Locate the cell with the specified text and output its (X, Y) center coordinate. 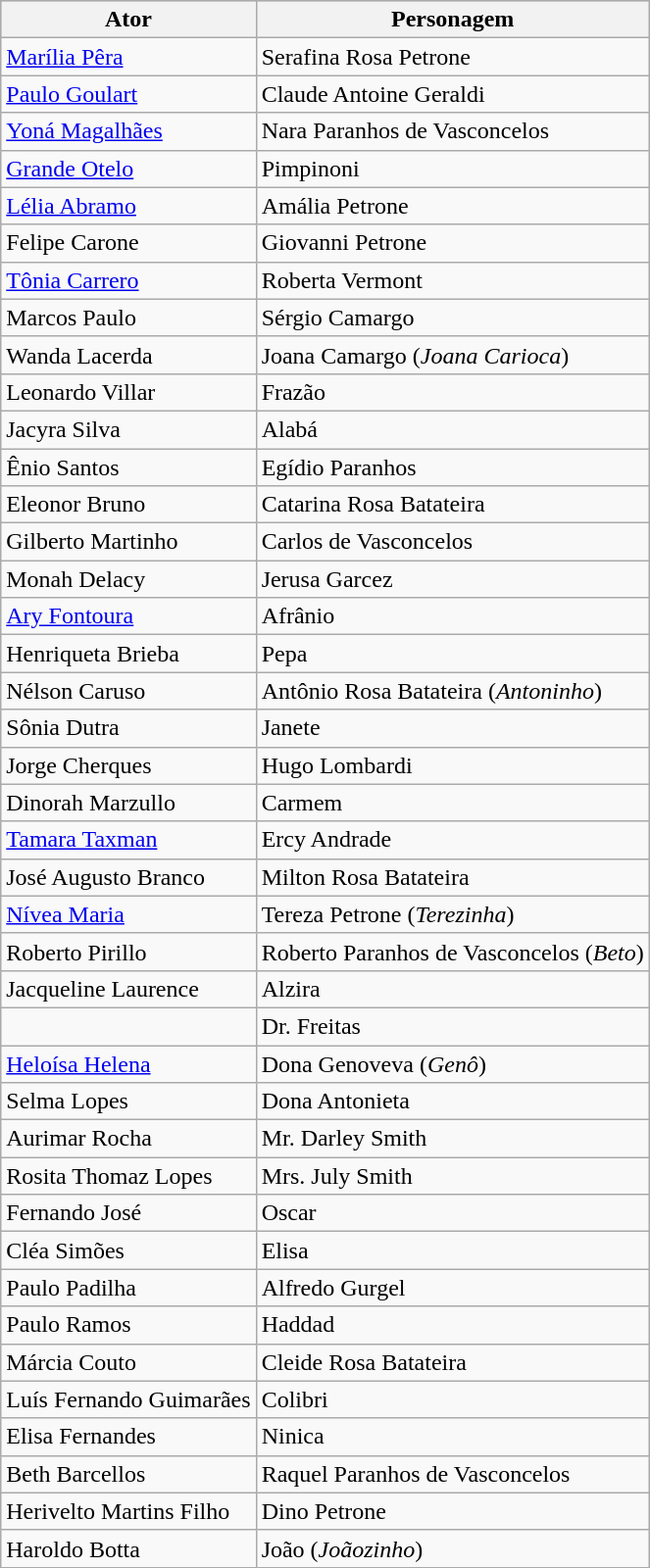
Ator (128, 20)
Claude Antoine Geraldi (453, 94)
Hugo Lombardi (453, 765)
Fernando José (128, 1213)
Pepa (453, 654)
Elisa (453, 1250)
Frazão (453, 392)
Beth Barcellos (128, 1474)
Lélia Abramo (128, 206)
Luís Fernando Guimarães (128, 1399)
Giovanni Petrone (453, 243)
Cleide Rosa Batateira (453, 1362)
Henriqueta Brieba (128, 654)
Sônia Dutra (128, 728)
Felipe Carone (128, 243)
Milton Rosa Batateira (453, 877)
Serafina Rosa Petrone (453, 57)
Nara Paranhos de Vasconcelos (453, 131)
Dr. Freitas (453, 1026)
Rosita Thomaz Lopes (128, 1176)
Oscar (453, 1213)
Dino Petrone (453, 1511)
Elisa Fernandes (128, 1437)
Tônia Carrero (128, 280)
Roberto Pirillo (128, 952)
Ninica (453, 1437)
Amália Petrone (453, 206)
Jacyra Silva (128, 429)
Alfredo Gurgel (453, 1288)
Paulo Goulart (128, 94)
Wanda Lacerda (128, 355)
Egídio Paranhos (453, 467)
Alabá (453, 429)
Jorge Cherques (128, 765)
Carmem (453, 803)
Dona Genoveva (Genô) (453, 1063)
Haroldo Botta (128, 1548)
Dinorah Marzullo (128, 803)
Roberta Vermont (453, 280)
Raquel Paranhos de Vasconcelos (453, 1474)
Leonardo Villar (128, 392)
Mrs. July Smith (453, 1176)
Tamara Taxman (128, 840)
Cléa Simões (128, 1250)
Ercy Andrade (453, 840)
Haddad (453, 1325)
Jerusa Garcez (453, 579)
Colibri (453, 1399)
Personagem (453, 20)
Grande Otelo (128, 169)
Heloísa Helena (128, 1063)
Joana Camargo (Joana Carioca) (453, 355)
Janete (453, 728)
Ênio Santos (128, 467)
Nívea Maria (128, 914)
Paulo Ramos (128, 1325)
Dona Antonieta (453, 1102)
Roberto Paranhos de Vasconcelos (Beto) (453, 952)
Nélson Caruso (128, 691)
Alzira (453, 989)
Ary Fontoura (128, 616)
Mr. Darley Smith (453, 1139)
Aurimar Rocha (128, 1139)
Gilberto Martinho (128, 542)
Márcia Couto (128, 1362)
Antônio Rosa Batateira (Antoninho) (453, 691)
Marília Pêra (128, 57)
Selma Lopes (128, 1102)
Sérgio Camargo (453, 318)
Tereza Petrone (Terezinha) (453, 914)
Catarina Rosa Batateira (453, 505)
Pimpinoni (453, 169)
Monah Delacy (128, 579)
José Augusto Branco (128, 877)
Jacqueline Laurence (128, 989)
Marcos Paulo (128, 318)
João (Joãozinho) (453, 1548)
Carlos de Vasconcelos (453, 542)
Yoná Magalhães (128, 131)
Eleonor Bruno (128, 505)
Herivelto Martins Filho (128, 1511)
Afrânio (453, 616)
Paulo Padilha (128, 1288)
